Provide the (x, y) coordinate of the cell's center where the given text is located.  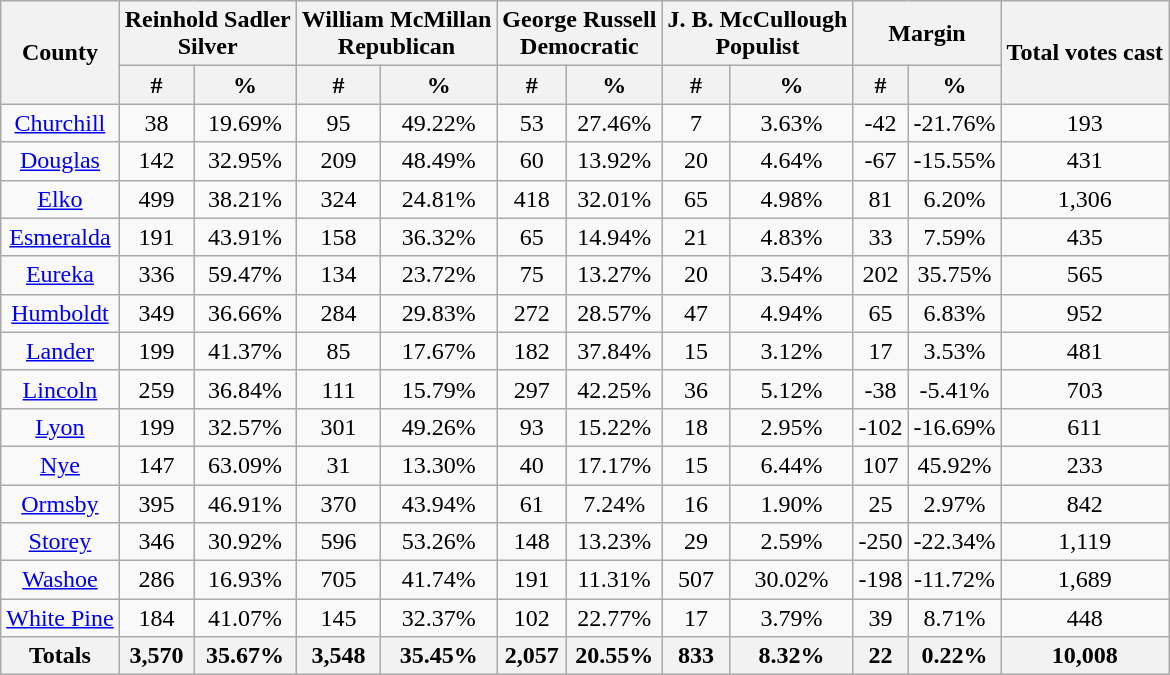
63.09% (245, 465)
202 (880, 275)
-16.69% (954, 427)
4.98% (792, 199)
182 (532, 351)
42.25% (614, 389)
-5.41% (954, 389)
142 (156, 161)
833 (696, 656)
-67 (880, 161)
565 (1085, 275)
30.92% (245, 542)
75 (532, 275)
-15.55% (954, 161)
16 (696, 503)
2.95% (792, 427)
43.91% (245, 237)
3.54% (792, 275)
Lyon (60, 427)
19.69% (245, 123)
3.63% (792, 123)
53 (532, 123)
39 (880, 618)
33 (880, 237)
10,008 (1085, 656)
22.77% (614, 618)
13.30% (439, 465)
952 (1085, 313)
-42 (880, 123)
George RussellDemocratic (580, 34)
24.81% (439, 199)
35.75% (954, 275)
36.66% (245, 313)
6.44% (792, 465)
-102 (880, 427)
Washoe (60, 580)
43.94% (439, 503)
395 (156, 503)
297 (532, 389)
842 (1085, 503)
15.79% (439, 389)
11.31% (614, 580)
1,689 (1085, 580)
8.71% (954, 618)
5.12% (792, 389)
Lincoln (60, 389)
435 (1085, 237)
Nye (60, 465)
233 (1085, 465)
41.74% (439, 580)
16.93% (245, 580)
22 (880, 656)
36 (696, 389)
County (60, 52)
93 (532, 427)
431 (1085, 161)
448 (1085, 618)
336 (156, 275)
Totals (60, 656)
158 (338, 237)
370 (338, 503)
Churchill (60, 123)
6.20% (954, 199)
4.64% (792, 161)
0.22% (954, 656)
29 (696, 542)
32.57% (245, 427)
Esmeralda (60, 237)
Ormsby (60, 503)
3,570 (156, 656)
-250 (880, 542)
349 (156, 313)
38 (156, 123)
8.32% (792, 656)
611 (1085, 427)
60 (532, 161)
13.92% (614, 161)
48.49% (439, 161)
William McMillanRepublican (396, 34)
Reinhold SadlerSilver (208, 34)
-198 (880, 580)
49.22% (439, 123)
134 (338, 275)
4.83% (792, 237)
418 (532, 199)
499 (156, 199)
61 (532, 503)
13.23% (614, 542)
30.02% (792, 580)
Elko (60, 199)
38.21% (245, 199)
Douglas (60, 161)
301 (338, 427)
41.07% (245, 618)
White Pine (60, 618)
2.97% (954, 503)
46.91% (245, 503)
Eureka (60, 275)
23.72% (439, 275)
85 (338, 351)
145 (338, 618)
81 (880, 199)
259 (156, 389)
28.57% (614, 313)
Margin (927, 34)
-21.76% (954, 123)
481 (1085, 351)
147 (156, 465)
J. B. McCulloughPopulist (758, 34)
-38 (880, 389)
36.32% (439, 237)
703 (1085, 389)
-22.34% (954, 542)
25 (880, 503)
286 (156, 580)
40 (532, 465)
31 (338, 465)
14.94% (614, 237)
17.17% (614, 465)
21 (696, 237)
6.83% (954, 313)
35.67% (245, 656)
324 (338, 199)
3.12% (792, 351)
596 (338, 542)
29.83% (439, 313)
17.67% (439, 351)
148 (532, 542)
1,119 (1085, 542)
Humboldt (60, 313)
32.01% (614, 199)
3.53% (954, 351)
272 (532, 313)
507 (696, 580)
3,548 (338, 656)
32.37% (439, 618)
1.90% (792, 503)
705 (338, 580)
2,057 (532, 656)
Storey (60, 542)
41.37% (245, 351)
18 (696, 427)
284 (338, 313)
-11.72% (954, 580)
36.84% (245, 389)
111 (338, 389)
Total votes cast (1085, 52)
7 (696, 123)
35.45% (439, 656)
107 (880, 465)
1,306 (1085, 199)
209 (338, 161)
47 (696, 313)
32.95% (245, 161)
20.55% (614, 656)
102 (532, 618)
346 (156, 542)
49.26% (439, 427)
184 (156, 618)
37.84% (614, 351)
4.94% (792, 313)
3.79% (792, 618)
7.24% (614, 503)
2.59% (792, 542)
193 (1085, 123)
Lander (60, 351)
95 (338, 123)
59.47% (245, 275)
53.26% (439, 542)
45.92% (954, 465)
15.22% (614, 427)
7.59% (954, 237)
13.27% (614, 275)
27.46% (614, 123)
